Identify which cell holds the provided text, then report its [X, Y] central coordinate. 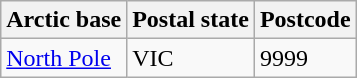
VIC [191, 58]
9999 [305, 58]
North Pole [64, 58]
Postcode [305, 20]
Postal state [191, 20]
Arctic base [64, 20]
